Return [X, Y] of the center of cell containing provided text 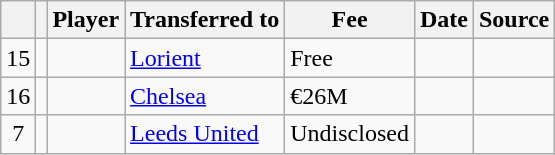
Transferred to [205, 20]
Free [350, 58]
Fee [350, 20]
Player [86, 20]
Source [514, 20]
Chelsea [205, 96]
Date [444, 20]
Leeds United [205, 134]
€26M [350, 96]
Undisclosed [350, 134]
15 [18, 58]
16 [18, 96]
Lorient [205, 58]
7 [18, 134]
